Determine the (X, Y) coordinate at the center of the cell enclosing the given text.  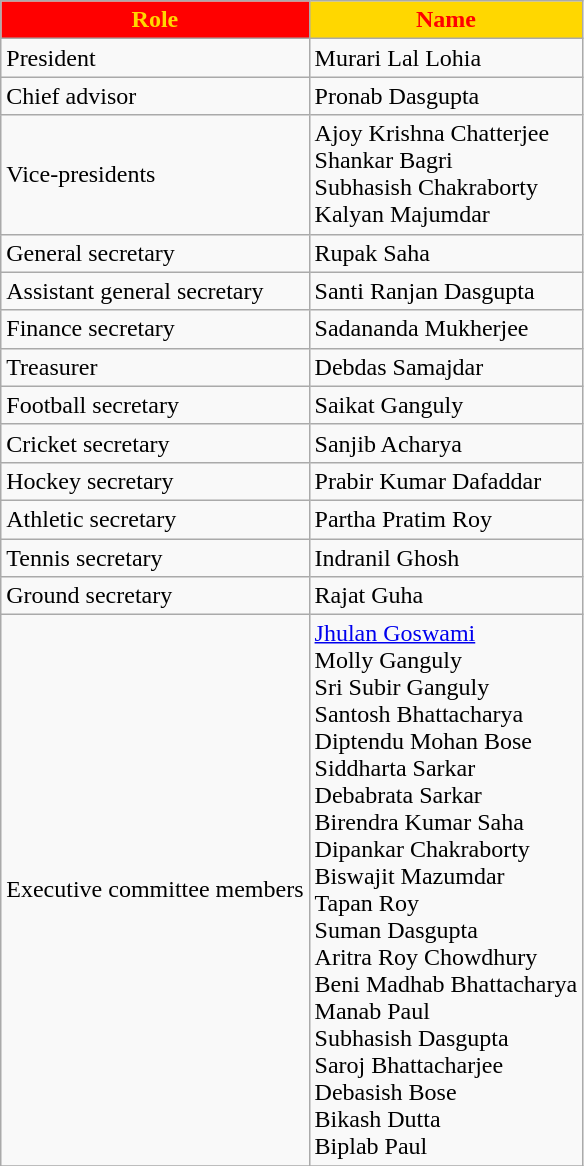
Role (155, 20)
Finance secretary (155, 329)
Indranil Ghosh (446, 557)
Pronab Dasgupta (446, 96)
Ajoy Krishna Chatterjee Shankar Bagri Subhasish Chakraborty Kalyan Majumdar (446, 174)
Name (446, 20)
Executive committee members (155, 890)
Saikat Ganguly (446, 405)
Tennis secretary (155, 557)
Athletic secretary (155, 519)
Rupak Saha (446, 253)
Ground secretary (155, 596)
Assistant general secretary (155, 291)
Hockey secretary (155, 481)
Vice-presidents (155, 174)
Sanjib Acharya (446, 443)
Treasurer (155, 367)
President (155, 58)
Murari Lal Lohia (446, 58)
Rajat Guha (446, 596)
Cricket secretary (155, 443)
Chief advisor (155, 96)
Sadananda Mukherjee (446, 329)
Prabir Kumar Dafaddar (446, 481)
Football secretary (155, 405)
Debdas Samajdar (446, 367)
Santi Ranjan Dasgupta (446, 291)
General secretary (155, 253)
Partha Pratim Roy (446, 519)
